Find where the given text appears and provide that cell's center as [x, y] coordinate. 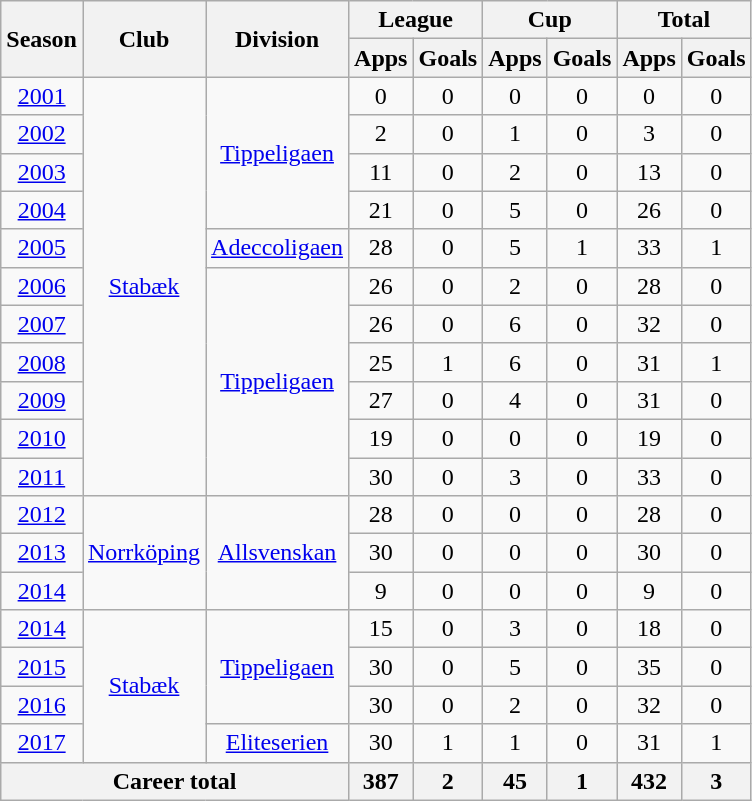
25 [381, 362]
2002 [42, 134]
4 [515, 400]
Cup [550, 20]
45 [515, 781]
21 [381, 210]
18 [649, 629]
2001 [42, 96]
Career total [175, 781]
2003 [42, 172]
Eliteserien [278, 743]
League [416, 20]
Total [684, 20]
13 [649, 172]
2004 [42, 210]
27 [381, 400]
2015 [42, 667]
Division [278, 39]
Allsvenskan [278, 553]
2010 [42, 438]
2009 [42, 400]
Adeccoligaen [278, 248]
35 [649, 667]
Norrköping [144, 553]
387 [381, 781]
Club [144, 39]
432 [649, 781]
2005 [42, 248]
Season [42, 39]
2017 [42, 743]
15 [381, 629]
2007 [42, 324]
2013 [42, 553]
2012 [42, 515]
2011 [42, 477]
2006 [42, 286]
11 [381, 172]
2008 [42, 362]
2016 [42, 705]
